Provide the (X, Y) coordinate of the cell's center where the given text is located.  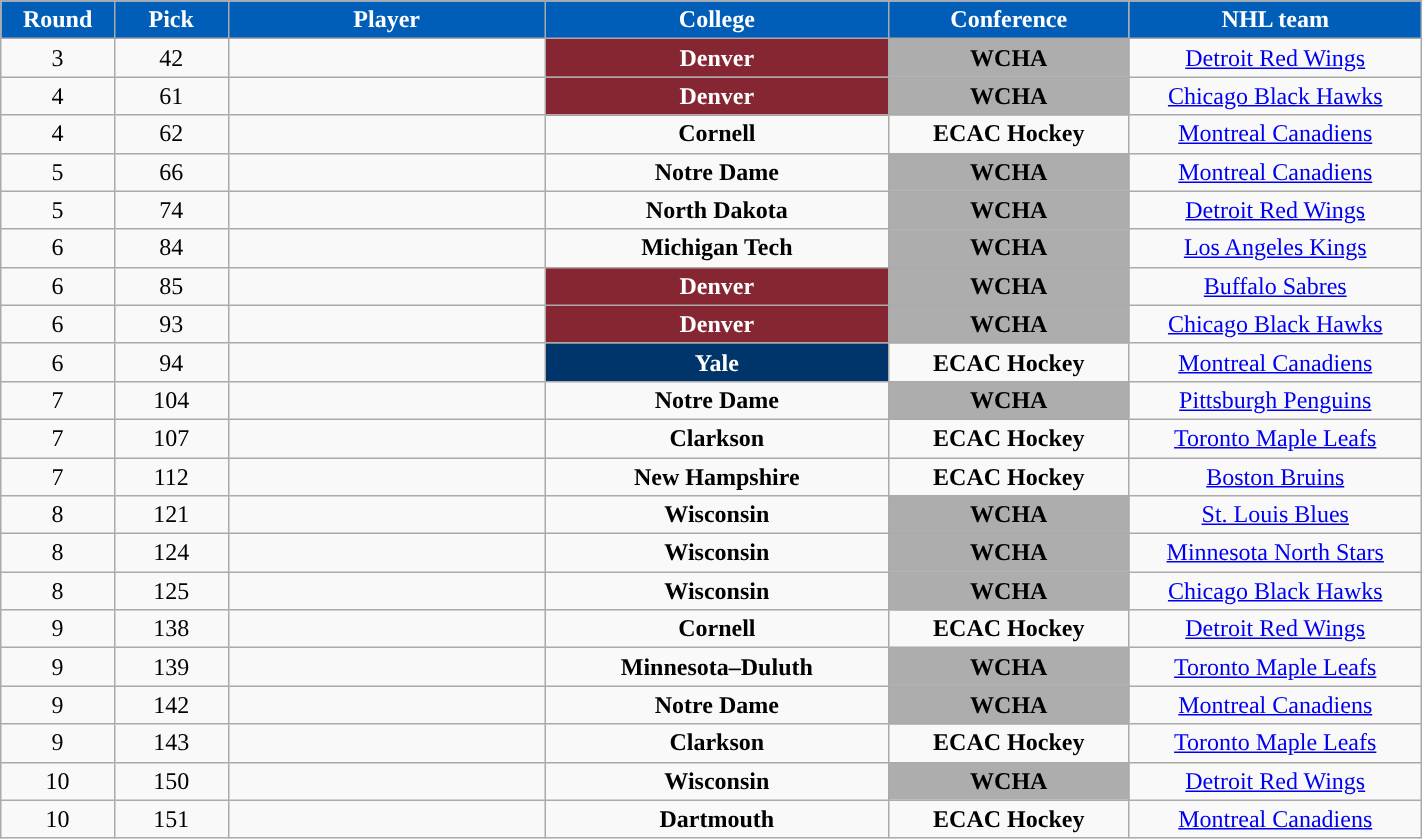
74 (171, 210)
Boston Bruins (1275, 477)
Pick (171, 20)
138 (171, 629)
107 (171, 438)
Player (386, 20)
Pittsburgh Penguins (1275, 400)
New Hampshire (716, 477)
Round (58, 20)
North Dakota (716, 210)
Conference (1008, 20)
139 (171, 667)
62 (171, 134)
NHL team (1275, 20)
85 (171, 286)
112 (171, 477)
Buffalo Sabres (1275, 286)
142 (171, 705)
Yale (716, 362)
St. Louis Blues (1275, 515)
66 (171, 172)
151 (171, 819)
104 (171, 400)
42 (171, 58)
61 (171, 96)
84 (171, 248)
121 (171, 515)
150 (171, 781)
124 (171, 553)
Los Angeles Kings (1275, 248)
Minnesota–Duluth (716, 667)
Michigan Tech (716, 248)
3 (58, 58)
125 (171, 591)
143 (171, 743)
Minnesota North Stars (1275, 553)
College (716, 20)
93 (171, 324)
Dartmouth (716, 819)
94 (171, 362)
